Scan for the cell matching the given text and deliver its (x, y) coordinate at center. 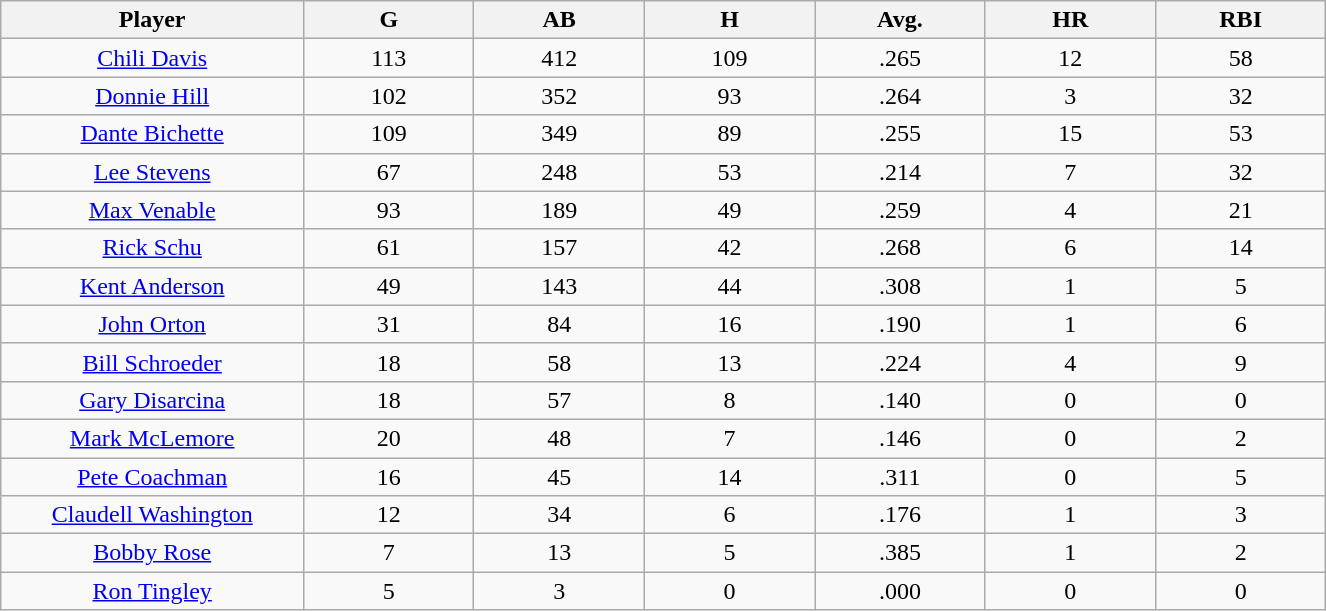
189 (559, 210)
89 (729, 134)
.268 (900, 248)
412 (559, 58)
20 (389, 438)
RBI (1240, 20)
G (389, 20)
Bobby Rose (152, 553)
.224 (900, 362)
.385 (900, 553)
352 (559, 96)
.140 (900, 400)
Kent Anderson (152, 286)
Lee Stevens (152, 172)
102 (389, 96)
HR (1070, 20)
Ron Tingley (152, 591)
Pete Coachman (152, 477)
.190 (900, 324)
Avg. (900, 20)
248 (559, 172)
84 (559, 324)
48 (559, 438)
157 (559, 248)
21 (1240, 210)
.259 (900, 210)
8 (729, 400)
Dante Bichette (152, 134)
143 (559, 286)
45 (559, 477)
67 (389, 172)
42 (729, 248)
Claudell Washington (152, 515)
31 (389, 324)
.311 (900, 477)
.264 (900, 96)
.214 (900, 172)
.146 (900, 438)
AB (559, 20)
.000 (900, 591)
57 (559, 400)
61 (389, 248)
Mark McLemore (152, 438)
Gary Disarcina (152, 400)
Bill Schroeder (152, 362)
15 (1070, 134)
.265 (900, 58)
Max Venable (152, 210)
113 (389, 58)
44 (729, 286)
.308 (900, 286)
.255 (900, 134)
Rick Schu (152, 248)
Donnie Hill (152, 96)
Chili Davis (152, 58)
H (729, 20)
.176 (900, 515)
9 (1240, 362)
Player (152, 20)
John Orton (152, 324)
34 (559, 515)
349 (559, 134)
